Provide the (X, Y) coordinate of the cell's center where the given text is located.  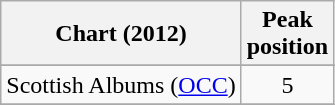
Peakposition (287, 34)
Scottish Albums (OCC) (121, 85)
Chart (2012) (121, 34)
5 (287, 85)
